Return the (X, Y) coordinate for the center point of the cell that contains the specified text.  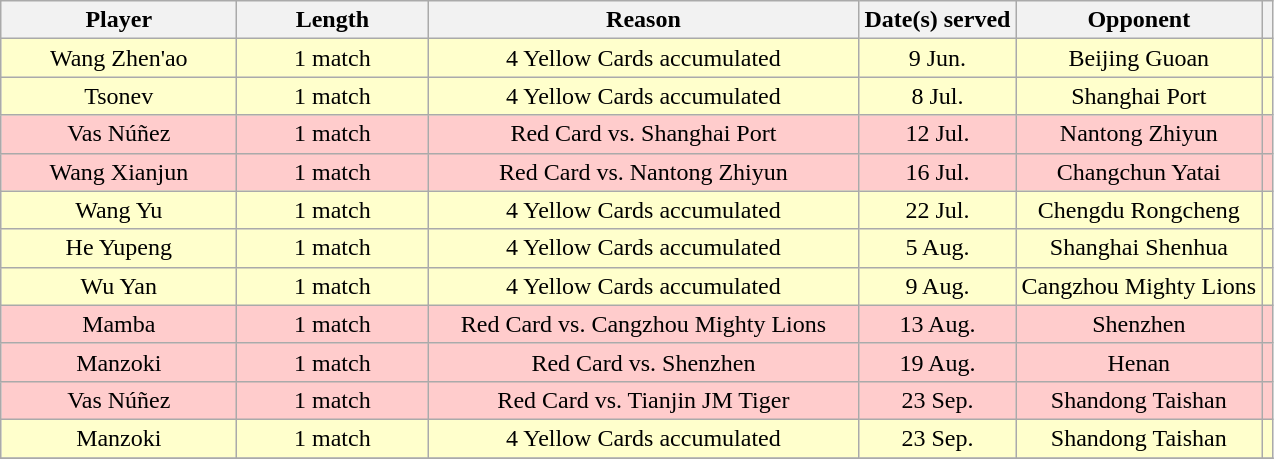
Red Card vs. Shenzhen (644, 362)
9 Jun. (938, 58)
Shanghai Port (1139, 96)
19 Aug. (938, 362)
Wang Xianjun (119, 172)
Chengdu Rongcheng (1139, 210)
8 Jul. (938, 96)
Red Card vs. Cangzhou Mighty Lions (644, 324)
22 Jul. (938, 210)
Shanghai Shenhua (1139, 248)
Cangzhou Mighty Lions (1139, 286)
Mamba (119, 324)
Wu Yan (119, 286)
Reason (644, 20)
Tsonev (119, 96)
Red Card vs. Tianjin JM Tiger (644, 400)
Henan (1139, 362)
Length (332, 20)
16 Jul. (938, 172)
12 Jul. (938, 134)
5 Aug. (938, 248)
13 Aug. (938, 324)
Player (119, 20)
He Yupeng (119, 248)
Nantong Zhiyun (1139, 134)
Beijing Guoan (1139, 58)
Wang Yu (119, 210)
Date(s) served (938, 20)
Opponent (1139, 20)
Wang Zhen'ao (119, 58)
9 Aug. (938, 286)
Changchun Yatai (1139, 172)
Shenzhen (1139, 324)
Red Card vs. Shanghai Port (644, 134)
Red Card vs. Nantong Zhiyun (644, 172)
